Scan for the cell matching the given text and deliver its [X, Y] coordinate at center. 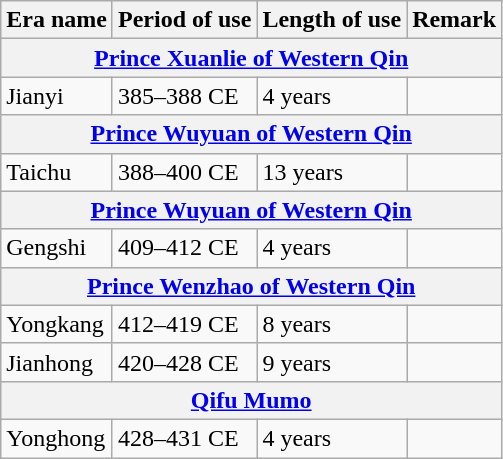
13 years [332, 172]
Prince Wenzhao of Western Qin [252, 286]
8 years [332, 324]
409–412 CE [184, 248]
420–428 CE [184, 362]
Yonghong [57, 438]
388–400 CE [184, 172]
Qifu Mumo [252, 400]
412–419 CE [184, 324]
Remark [454, 20]
428–431 CE [184, 438]
Yongkang [57, 324]
Prince Xuanlie of Western Qin [252, 58]
9 years [332, 362]
Gengshi [57, 248]
Jianyi [57, 96]
Period of use [184, 20]
Era name [57, 20]
Length of use [332, 20]
Taichu [57, 172]
Jianhong [57, 362]
385–388 CE [184, 96]
